For the text-containing cell, return its midpoint in [X, Y] coordinate format. 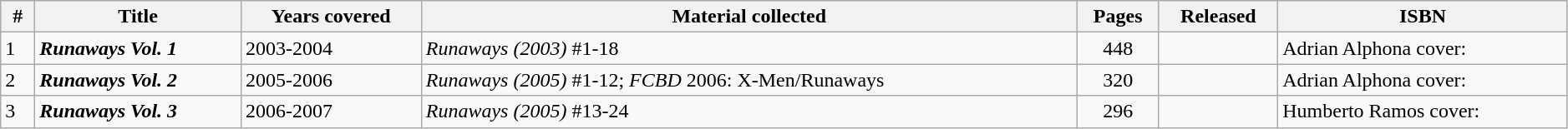
2006-2007 [331, 112]
296 [1118, 112]
Runaways (2005) #13-24 [748, 112]
Runaways Vol. 1 [139, 48]
# [18, 17]
Pages [1118, 17]
Runaways (2003) #1-18 [748, 48]
Runaways (2005) #1-12; FCBD 2006: X-Men/Runaways [748, 80]
448 [1118, 48]
Years covered [331, 17]
Released [1218, 17]
1 [18, 48]
Runaways Vol. 2 [139, 80]
Runaways Vol. 3 [139, 112]
2 [18, 80]
3 [18, 112]
2005-2006 [331, 80]
Humberto Ramos cover: [1423, 112]
2003-2004 [331, 48]
ISBN [1423, 17]
Material collected [748, 17]
Title [139, 17]
320 [1118, 80]
